Pinpoint the cell where the given text exists, returning its (X, Y) midpoint coordinate. 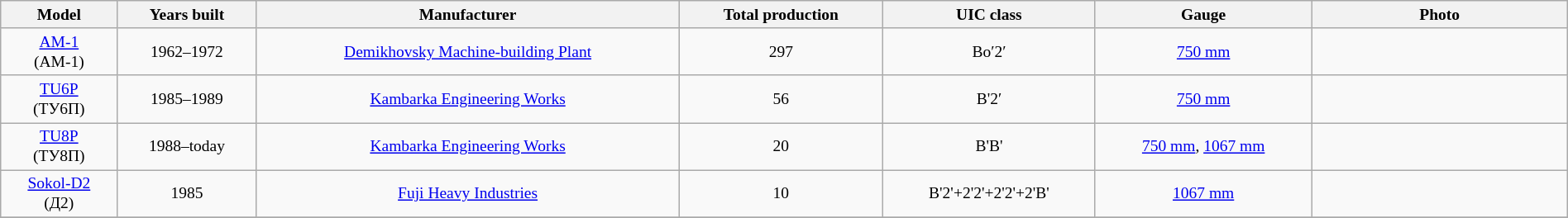
UIC class (989, 15)
TU8P(ТУ8П) (60, 147)
Model (60, 15)
TU6P(ТУ6П) (60, 99)
B'B' (989, 147)
Demikhovsky Machine-building Plant (468, 51)
10 (781, 193)
1985 (187, 193)
B'2′ (989, 99)
Gauge (1203, 15)
Total production (781, 15)
56 (781, 99)
Manufacturer (468, 15)
B'2'+2'2'+2'2'+2'B' (989, 193)
Fuji Heavy Industries (468, 193)
Sokol-D2(Д2) (60, 193)
297 (781, 51)
1988–today (187, 147)
AM-1(АМ-1) (60, 51)
750 mm, 1067 mm (1203, 147)
1962–1972 (187, 51)
Photo (1439, 15)
20 (781, 147)
Bo′2′ (989, 51)
1067 mm (1203, 193)
Years built (187, 15)
1985–1989 (187, 99)
